Provide the (X, Y) coordinate of the cell's center where the given text is located.  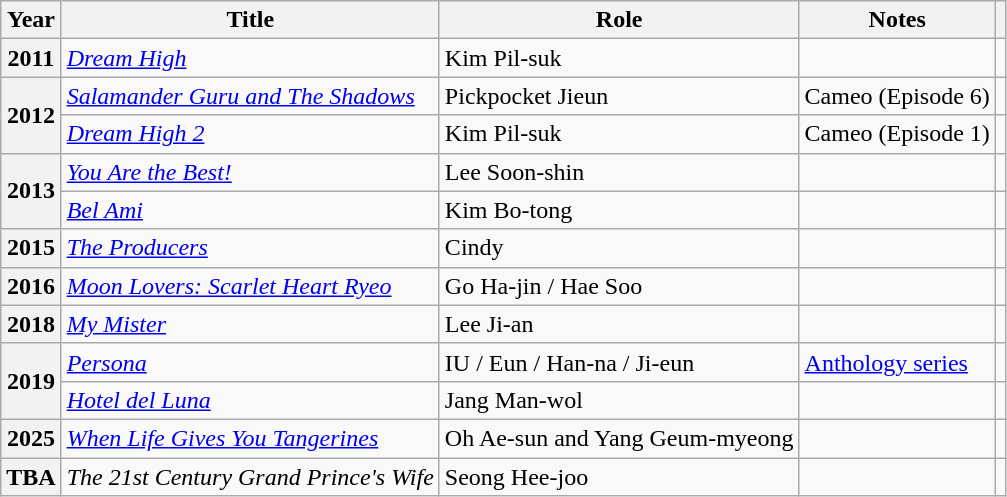
Bel Ami (250, 210)
Lee Soon-shin (619, 172)
Persona (250, 362)
Oh Ae-sun and Yang Geum-myeong (619, 438)
Pickpocket Jieun (619, 96)
2025 (31, 438)
IU / Eun / Han-na / Ji-eun (619, 362)
You Are the Best! (250, 172)
TBA (31, 477)
Dream High (250, 58)
The Producers (250, 248)
Cameo (Episode 6) (897, 96)
My Mister (250, 324)
Year (31, 20)
2012 (31, 115)
Lee Ji-an (619, 324)
Role (619, 20)
2015 (31, 248)
Moon Lovers: Scarlet Heart Ryeo (250, 286)
2016 (31, 286)
Cameo (Episode 1) (897, 134)
The 21st Century Grand Prince's Wife (250, 477)
Dream High 2 (250, 134)
Go Ha-jin / Hae Soo (619, 286)
2011 (31, 58)
When Life Gives You Tangerines (250, 438)
Kim Bo-tong (619, 210)
2013 (31, 191)
Notes (897, 20)
Seong Hee-joo (619, 477)
2019 (31, 381)
Title (250, 20)
Salamander Guru and The Shadows (250, 96)
Hotel del Luna (250, 400)
Jang Man-wol (619, 400)
2018 (31, 324)
Anthology series (897, 362)
Cindy (619, 248)
